Return [X, Y] of the center of cell containing provided text 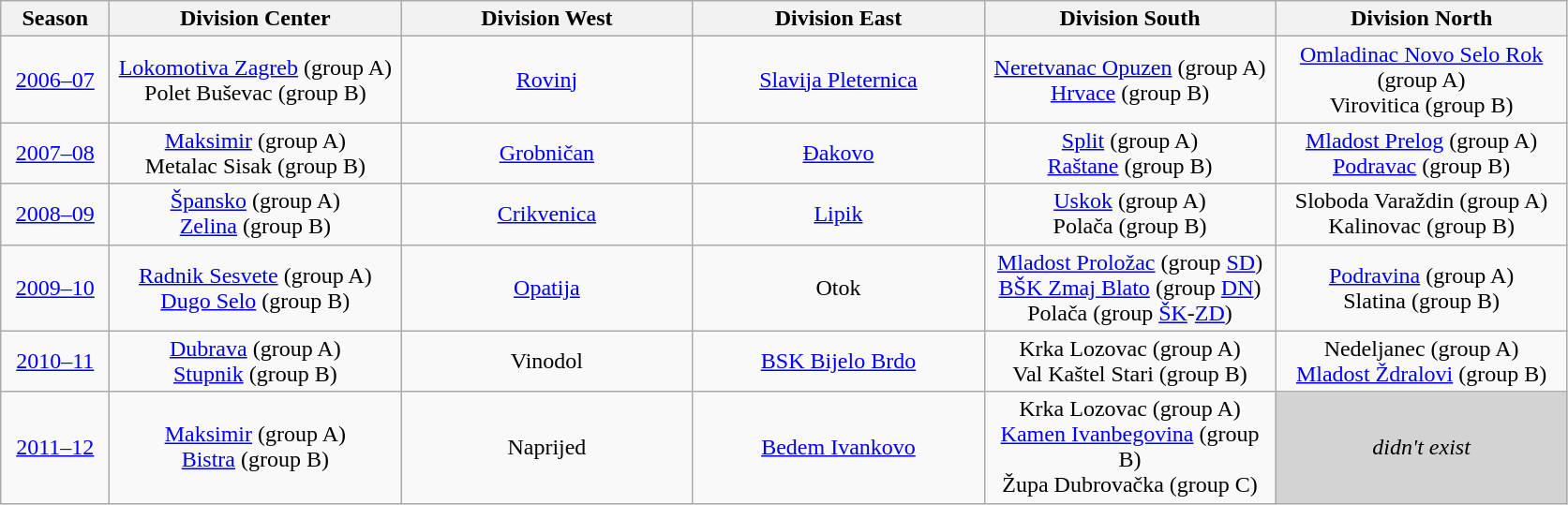
Uskok (group A)Polača (group B) [1130, 214]
2009–10 [55, 288]
Slavija Pleternica [838, 80]
Division South [1130, 19]
Mladost Proložac (group SD)BŠK Zmaj Blato (group DN)Polača (group ŠK-ZD) [1130, 288]
Krka Lozovac (group A)Kamen Ivanbegovina (group B)Župa Dubrovačka (group C) [1130, 448]
Mladost Prelog (group A)Podravac (group B) [1421, 154]
2011–12 [55, 448]
Rovinj [547, 80]
BSK Bijelo Brdo [838, 362]
Lokomotiva Zagreb (group A)Polet Buševac (group B) [255, 80]
Division West [547, 19]
Opatija [547, 288]
Bedem Ivankovo [838, 448]
Maksimir (group A)Metalac Sisak (group B) [255, 154]
2006–07 [55, 80]
Sloboda Varaždin (group A)Kalinovac (group B) [1421, 214]
Maksimir (group A)Bistra (group B) [255, 448]
Neretvanac Opuzen (group A)Hrvace (group B) [1130, 80]
2007–08 [55, 154]
Radnik Sesvete (group A)Dugo Selo (group B) [255, 288]
Vinodol [547, 362]
Nedeljanec (group A)Mladost Ždralovi (group B) [1421, 362]
Špansko (group A)Zelina (group B) [255, 214]
Dubrava (group A)Stupnik (group B) [255, 362]
Krka Lozovac (group A)Val Kaštel Stari (group B) [1130, 362]
Lipik [838, 214]
Naprijed [547, 448]
Division North [1421, 19]
Season [55, 19]
Podravina (group A)Slatina (group B) [1421, 288]
Division East [838, 19]
Đakovo [838, 154]
Grobničan [547, 154]
Omladinac Novo Selo Rok (group A)Virovitica (group B) [1421, 80]
Split (group A)Raštane (group B) [1130, 154]
2008–09 [55, 214]
didn't exist [1421, 448]
Division Center [255, 19]
2010–11 [55, 362]
Otok [838, 288]
Crikvenica [547, 214]
